Capture the cell that displays the provided text and extract its (x, y) central coordinate. 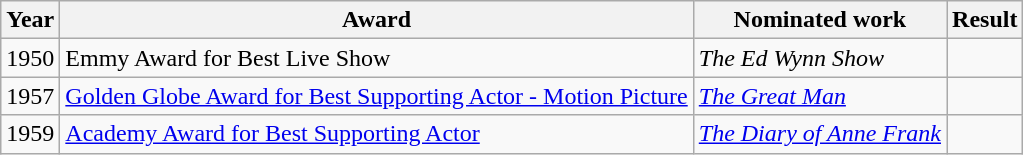
The Great Man (820, 96)
The Ed Wynn Show (820, 58)
Golden Globe Award for Best Supporting Actor - Motion Picture (376, 96)
Emmy Award for Best Live Show (376, 58)
Academy Award for Best Supporting Actor (376, 134)
1959 (30, 134)
Year (30, 20)
The Diary of Anne Frank (820, 134)
1957 (30, 96)
Nominated work (820, 20)
1950 (30, 58)
Result (985, 20)
Award (376, 20)
